Return the (X, Y) coordinate for the center point of the cell that contains the specified text.  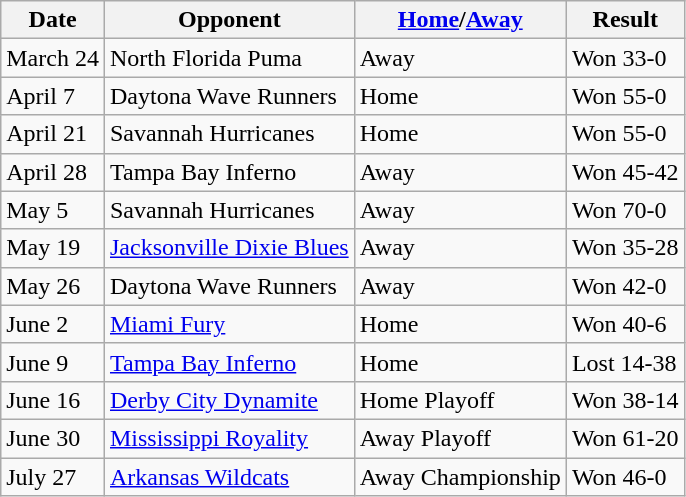
Arkansas Wildcats (229, 477)
Away Playoff (460, 438)
June 9 (53, 362)
Date (53, 20)
July 27 (53, 477)
North Florida Puma (229, 58)
Lost 14-38 (625, 362)
June 16 (53, 400)
Mississippi Royality (229, 438)
April 21 (53, 134)
Won 35-28 (625, 248)
Won 40-6 (625, 324)
Miami Fury (229, 324)
Result (625, 20)
June 30 (53, 438)
Won 33-0 (625, 58)
Opponent (229, 20)
May 26 (53, 286)
Won 42-0 (625, 286)
Away Championship (460, 477)
June 2 (53, 324)
March 24 (53, 58)
April 7 (53, 96)
Won 45-42 (625, 172)
May 5 (53, 210)
Home Playoff (460, 400)
Won 46-0 (625, 477)
Won 70-0 (625, 210)
May 19 (53, 248)
Won 61-20 (625, 438)
Won 38-14 (625, 400)
Jacksonville Dixie Blues (229, 248)
April 28 (53, 172)
Derby City Dynamite (229, 400)
Home/Away (460, 20)
